From the cell containing the given text, extract its center point as (x, y) coordinate. 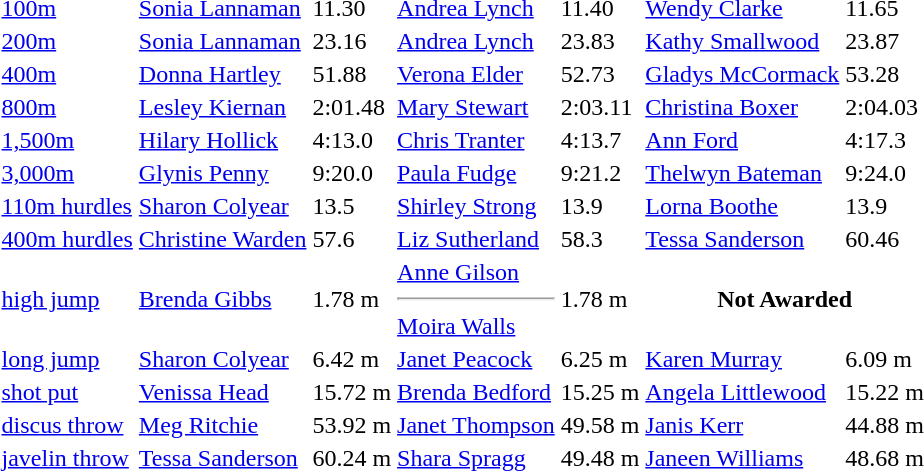
Gladys McCormack (742, 74)
Lesley Kiernan (222, 107)
15.25 m (600, 392)
110m hurdles (67, 206)
Christina Boxer (742, 107)
4:13.0 (352, 140)
400m (67, 74)
1,500m (67, 140)
23.83 (600, 41)
Karen Murray (742, 359)
Kathy Smallwood (742, 41)
Liz Sutherland (476, 239)
Hilary Hollick (222, 140)
53.92 m (352, 425)
Ann Ford (742, 140)
Meg Ritchie (222, 425)
Brenda Bedford (476, 392)
Janet Peacock (476, 359)
Sonia Lannaman (222, 41)
high jump (67, 299)
Mary Stewart (476, 107)
23.16 (352, 41)
Verona Elder (476, 74)
Janis Kerr (742, 425)
Lorna Boothe (742, 206)
Brenda Gibbs (222, 299)
Thelwyn Bateman (742, 173)
49.58 m (600, 425)
9:20.0 (352, 173)
13.9 (600, 206)
51.88 (352, 74)
Glynis Penny (222, 173)
Andrea Lynch (476, 41)
Tessa Sanderson (742, 239)
Angela Littlewood (742, 392)
9:21.2 (600, 173)
3,000m (67, 173)
Anne Gilson Moira Walls (476, 299)
Paula Fudge (476, 173)
6.42 m (352, 359)
Janet Thompson (476, 425)
Chris Tranter (476, 140)
Venissa Head (222, 392)
long jump (67, 359)
800m (67, 107)
6.25 m (600, 359)
Christine Warden (222, 239)
shot put (67, 392)
57.6 (352, 239)
2:03.11 (600, 107)
58.3 (600, 239)
52.73 (600, 74)
4:13.7 (600, 140)
15.72 m (352, 392)
Donna Hartley (222, 74)
2:01.48 (352, 107)
400m hurdles (67, 239)
Shirley Strong (476, 206)
13.5 (352, 206)
200m (67, 41)
discus throw (67, 425)
